Extract the [x, y] coordinate from the center of the cell holding the provided text.  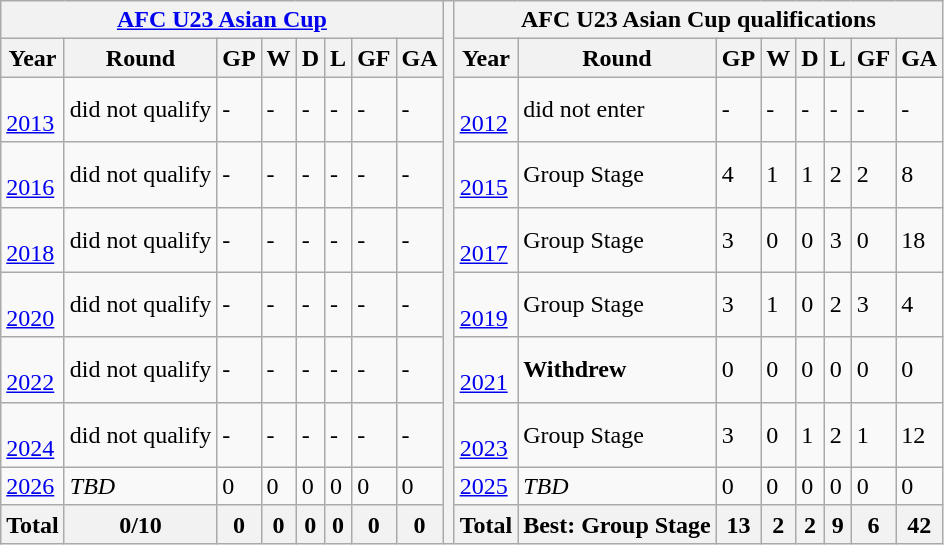
18 [920, 240]
2024 [33, 434]
did not enter [618, 110]
2022 [33, 370]
AFC U23 Asian Cup qualifications [698, 20]
2015 [486, 174]
42 [920, 524]
2012 [486, 110]
8 [920, 174]
6 [873, 524]
2026 [33, 486]
13 [738, 524]
Best: Group Stage [618, 524]
9 [838, 524]
2023 [486, 434]
2018 [33, 240]
2016 [33, 174]
AFC U23 Asian Cup [222, 20]
2025 [486, 486]
2020 [33, 304]
12 [920, 434]
0/10 [140, 524]
2017 [486, 240]
2013 [33, 110]
2019 [486, 304]
2021 [486, 370]
Withdrew [618, 370]
